Scan for the cell matching the given text and deliver its (X, Y) coordinate at center. 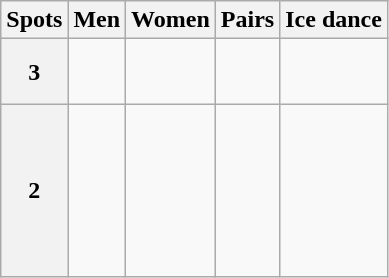
Ice dance (334, 20)
2 (34, 190)
Spots (34, 20)
Women (171, 20)
Pairs (247, 20)
Men (97, 20)
3 (34, 72)
